Search for the cell housing the specified text and yield its [X, Y] center coordinate. 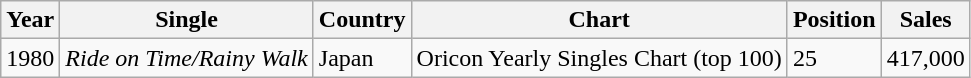
Ride on Time/Rainy Walk [186, 58]
Position [834, 20]
1980 [30, 58]
Country [362, 20]
417,000 [926, 58]
Oricon Yearly Singles Chart (top 100) [599, 58]
Japan [362, 58]
Year [30, 20]
25 [834, 58]
Sales [926, 20]
Single [186, 20]
Chart [599, 20]
